From the cell containing the given text, extract its center point as [x, y] coordinate. 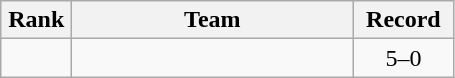
Rank [36, 20]
Team [212, 20]
5–0 [404, 58]
Record [404, 20]
